Output the [x, y] coordinate of the center of the cell containing the given text.  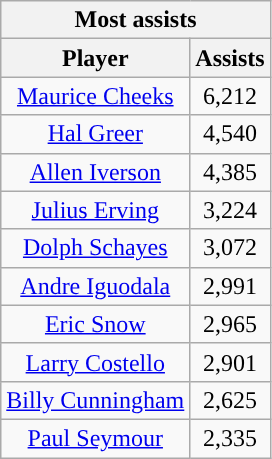
Dolph Schayes [96, 248]
2,625 [230, 400]
Most assists [136, 20]
4,385 [230, 172]
Maurice Cheeks [96, 96]
Paul Seymour [96, 438]
Andre Iguodala [96, 286]
2,901 [230, 362]
Julius Erving [96, 210]
Larry Costello [96, 362]
3,224 [230, 210]
Allen Iverson [96, 172]
4,540 [230, 134]
2,991 [230, 286]
2,335 [230, 438]
2,965 [230, 324]
6,212 [230, 96]
Billy Cunningham [96, 400]
3,072 [230, 248]
Player [96, 58]
Hal Greer [96, 134]
Eric Snow [96, 324]
Assists [230, 58]
